Output the (X, Y) coordinate of the center of the cell containing the given text.  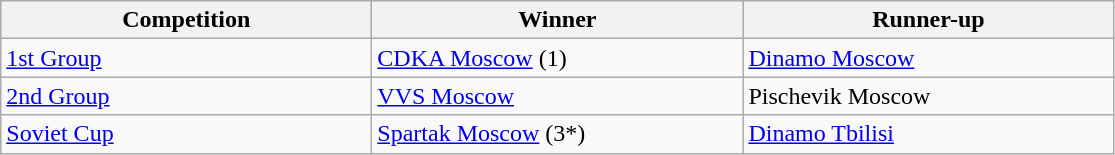
Pischevik Moscow (928, 96)
Runner-up (928, 20)
Spartak Moscow (3*) (558, 134)
2nd Group (186, 96)
Soviet Cup (186, 134)
Dinamo Tbilisi (928, 134)
Dinamo Moscow (928, 58)
VVS Moscow (558, 96)
Competition (186, 20)
CDKA Moscow (1) (558, 58)
Winner (558, 20)
1st Group (186, 58)
